Pinpoint the cell where the given text exists, returning its [X, Y] midpoint coordinate. 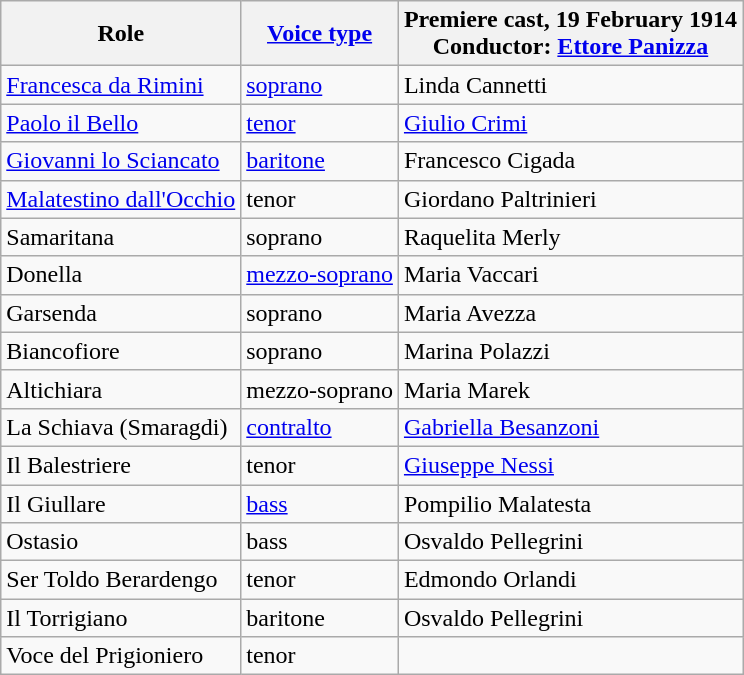
Maria Vaccari [570, 275]
Giordano Paltrinieri [570, 199]
Francesca da Rimini [121, 85]
Premiere cast, 19 February 1914Conductor: Ettore Panizza [570, 34]
Donella [121, 275]
Marina Polazzi [570, 351]
Giovanni lo Sciancato [121, 161]
Edmondo Orlandi [570, 580]
Garsenda [121, 313]
La Schiava (Smaragdi) [121, 427]
Pompilio Malatesta [570, 503]
contralto [320, 427]
Maria Avezza [570, 313]
Giulio Crimi [570, 123]
Altichiara [121, 389]
Ser Toldo Berardengo [121, 580]
Il Giullare [121, 503]
Giuseppe Nessi [570, 465]
Gabriella Besanzoni [570, 427]
Il Torrigiano [121, 618]
Maria Marek [570, 389]
Voice type [320, 34]
Ostasio [121, 542]
Malatestino dall'Occhio [121, 199]
Voce del Prigioniero [121, 656]
Linda Cannetti [570, 85]
Il Balestriere [121, 465]
Raquelita Merly [570, 237]
Role [121, 34]
Francesco Cigada [570, 161]
Samaritana [121, 237]
Paolo il Bello [121, 123]
Biancofiore [121, 351]
